Identify which cell holds the provided text, then report its [x, y] central coordinate. 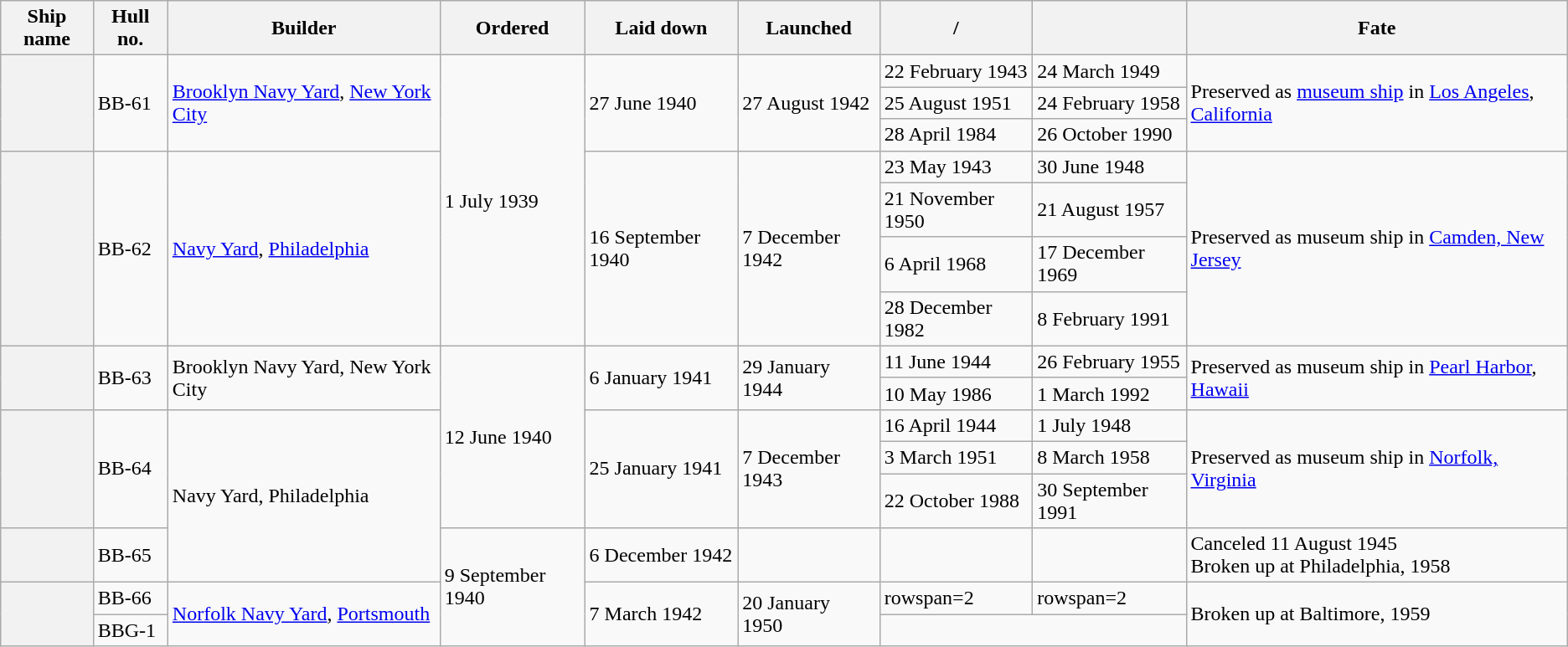
29 January 1944 [809, 377]
26 October 1990 [1109, 135]
BB-64 [131, 469]
22 February 1943 [956, 71]
Laid down [662, 28]
Ordered [513, 28]
26 February 1955 [1109, 362]
7 March 1942 [662, 614]
BB-62 [131, 248]
8 February 1991 [1109, 318]
6 December 1942 [662, 556]
23 May 1943 [956, 167]
25 August 1951 [956, 103]
6 April 1968 [956, 264]
10 May 1986 [956, 393]
25 January 1941 [662, 469]
Preserved as museum ship in Camden, New Jersey [1377, 248]
3 March 1951 [956, 457]
BB-65 [131, 556]
Builder [303, 28]
Norfolk Navy Yard, Portsmouth [303, 614]
Hull no. [131, 28]
BB-63 [131, 377]
16 April 1944 [956, 425]
28 December 1982 [956, 318]
Preserved as museum ship in Los Angeles, California [1377, 103]
BBG-1 [131, 630]
12 June 1940 [513, 437]
/ [956, 28]
Preserved as museum ship in Pearl Harbor, Hawaii [1377, 377]
Broken up at Baltimore, 1959 [1377, 614]
11 June 1944 [956, 362]
6 January 1941 [662, 377]
24 March 1949 [1109, 71]
24 February 1958 [1109, 103]
16 September 1940 [662, 248]
9 September 1940 [513, 588]
20 January 1950 [809, 614]
28 April 1984 [956, 135]
22 October 1988 [956, 501]
1 July 1939 [513, 201]
BB-66 [131, 598]
21 August 1957 [1109, 209]
30 September 1991 [1109, 501]
17 December 1969 [1109, 264]
27 June 1940 [662, 103]
Fate [1377, 28]
Ship name [47, 28]
Preserved as museum ship in Norfolk, Virginia [1377, 469]
30 June 1948 [1109, 167]
7 December 1943 [809, 469]
7 December 1942 [809, 248]
1 July 1948 [1109, 425]
BB-61 [131, 103]
27 August 1942 [809, 103]
21 November 1950 [956, 209]
8 March 1958 [1109, 457]
Launched [809, 28]
1 March 1992 [1109, 393]
Canceled 11 August 1945Broken up at Philadelphia, 1958 [1377, 556]
